Locate the cell with the specified text and output its (x, y) center coordinate. 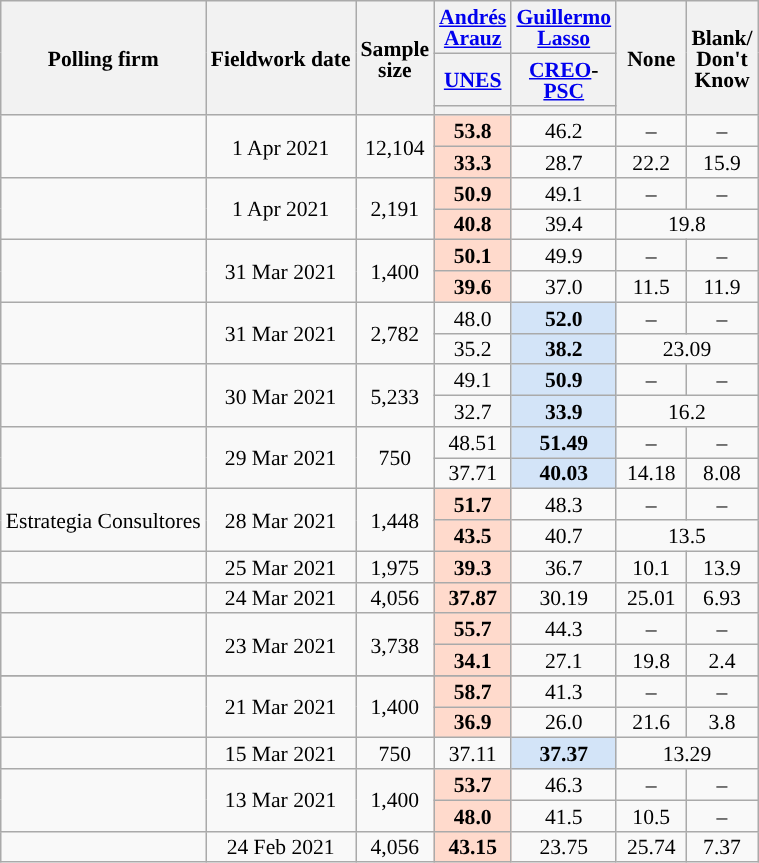
14.18 (651, 474)
25 Mar 2021 (281, 566)
Polling firm (104, 58)
28.7 (564, 162)
13.5 (686, 536)
37.0 (564, 286)
13.29 (686, 754)
23.75 (564, 846)
Estrategia Consultores (104, 520)
CREO-PSC (564, 79)
5,233 (395, 396)
34.1 (472, 660)
11.9 (722, 286)
36.7 (564, 566)
37.37 (564, 754)
39.4 (564, 224)
39.3 (472, 566)
35.2 (472, 348)
40.03 (564, 474)
11.5 (651, 286)
24 Mar 2021 (281, 598)
37.11 (472, 754)
26.0 (564, 722)
48.51 (472, 442)
Blank/Don't Know (722, 58)
Samplesize (395, 58)
49.9 (564, 256)
12,104 (395, 147)
36.9 (472, 722)
28 Mar 2021 (281, 520)
24 Feb 2021 (281, 846)
25.74 (651, 846)
10.5 (651, 816)
39.6 (472, 286)
37.87 (472, 598)
3.8 (722, 722)
43.5 (472, 536)
33.9 (564, 412)
58.7 (472, 692)
16.2 (686, 412)
27.1 (564, 660)
37.71 (472, 474)
Fieldwork date (281, 58)
10.1 (651, 566)
2.4 (722, 660)
29 Mar 2021 (281, 458)
Guillermo Lasso (564, 27)
55.7 (472, 630)
40.7 (564, 536)
25.01 (651, 598)
Andrés Arauz (472, 27)
44.3 (564, 630)
15 Mar 2021 (281, 754)
52.0 (564, 318)
21 Mar 2021 (281, 707)
2,191 (395, 209)
32.7 (472, 412)
53.7 (472, 784)
38.2 (564, 348)
50.1 (472, 256)
46.3 (564, 784)
2,782 (395, 333)
None (651, 58)
21.6 (651, 722)
40.8 (472, 224)
51.49 (564, 442)
43.15 (472, 846)
53.8 (472, 132)
15.9 (722, 162)
8.08 (722, 474)
22.2 (651, 162)
1,975 (395, 566)
51.7 (472, 504)
30.19 (564, 598)
13 Mar 2021 (281, 800)
41.5 (564, 816)
30 Mar 2021 (281, 396)
13.9 (722, 566)
41.3 (564, 692)
48.3 (564, 504)
33.3 (472, 162)
23 Mar 2021 (281, 645)
46.2 (564, 132)
3,738 (395, 645)
6.93 (722, 598)
1,448 (395, 520)
7.37 (722, 846)
23.09 (686, 348)
UNES (472, 79)
